Return (X, Y) of the center of cell containing provided text 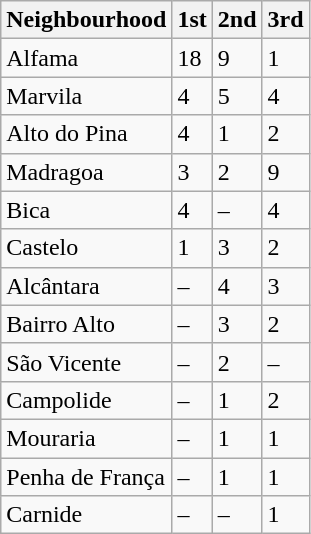
São Vicente (86, 362)
Mouraria (86, 438)
Penha de França (86, 477)
Madragoa (86, 172)
Bairro Alto (86, 324)
Neighbourhood (86, 20)
Alto do Pina (86, 134)
5 (237, 96)
Carnide (86, 515)
Campolide (86, 400)
Bica (86, 210)
Marvila (86, 96)
18 (192, 58)
Alcântara (86, 286)
Castelo (86, 248)
Alfama (86, 58)
1st (192, 20)
2nd (237, 20)
3rd (286, 20)
